Extract the [x, y] coordinate from the center of the cell holding the provided text.  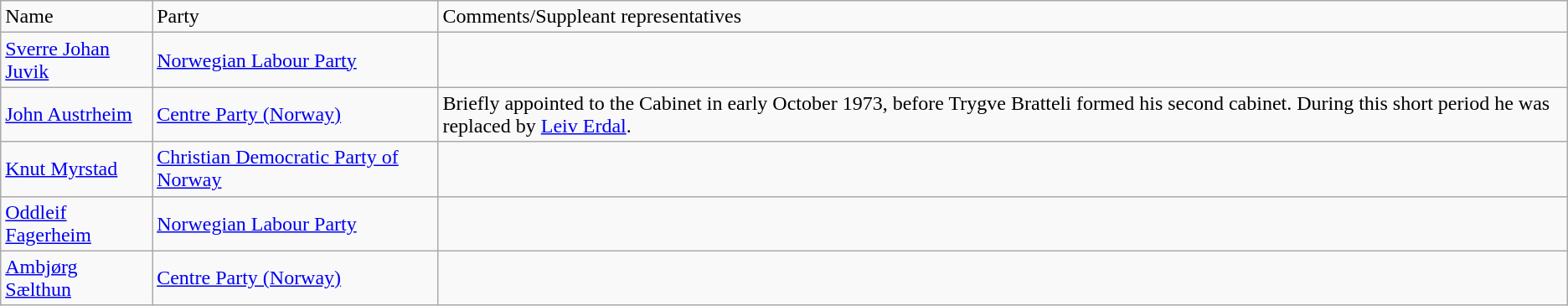
Oddleif Fagerheim [77, 223]
Sverre Johan Juvik [77, 60]
Party [295, 17]
Knut Myrstad [77, 169]
Christian Democratic Party of Norway [295, 169]
Name [77, 17]
Ambjørg Sælthun [77, 278]
John Austrheim [77, 114]
Comments/Suppleant representatives [1003, 17]
